Determine the [x, y] coordinate at the center of the cell enclosing the given text.  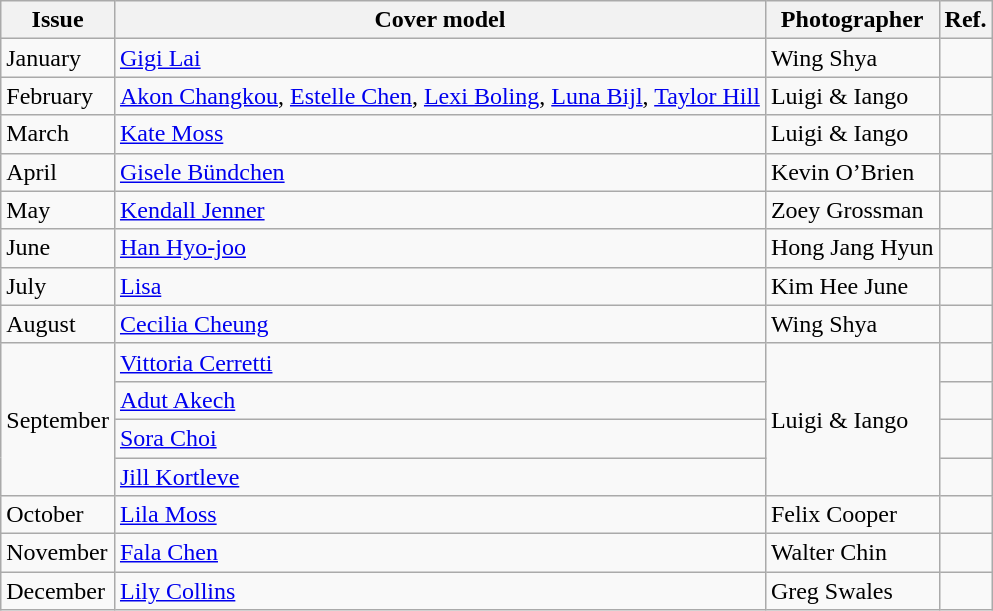
Greg Swales [852, 591]
November [58, 553]
June [58, 248]
Gigi Lai [440, 58]
February [58, 96]
Kim Hee June [852, 286]
April [58, 172]
Jill Kortleve [440, 477]
Kevin O’Brien [852, 172]
Lily Collins [440, 591]
Han Hyo-joo [440, 248]
Gisele Bündchen [440, 172]
Sora Choi [440, 438]
Photographer [852, 20]
Zoey Grossman [852, 210]
October [58, 515]
Kate Moss [440, 134]
Cover model [440, 20]
September [58, 419]
July [58, 286]
Cecilia Cheung [440, 324]
March [58, 134]
Lila Moss [440, 515]
Fala Chen [440, 553]
Walter Chin [852, 553]
Lisa [440, 286]
January [58, 58]
Hong Jang Hyun [852, 248]
August [58, 324]
Kendall Jenner [440, 210]
Vittoria Cerretti [440, 362]
Felix Cooper [852, 515]
December [58, 591]
May [58, 210]
Issue [58, 20]
Ref. [966, 20]
Akon Changkou, Estelle Chen, Lexi Boling, Luna Bijl, Taylor Hill [440, 96]
Adut Akech [440, 400]
